Search for the cell housing the specified text and yield its (X, Y) center coordinate. 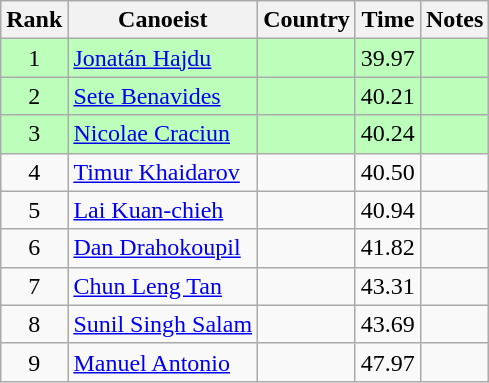
3 (34, 134)
Rank (34, 20)
Chun Leng Tan (163, 286)
43.69 (388, 324)
Timur Khaidarov (163, 172)
Time (388, 20)
1 (34, 58)
40.21 (388, 96)
Sunil Singh Salam (163, 324)
8 (34, 324)
5 (34, 210)
Sete Benavides (163, 96)
9 (34, 362)
7 (34, 286)
Notes (454, 20)
Country (307, 20)
Nicolae Craciun (163, 134)
Canoeist (163, 20)
40.94 (388, 210)
43.31 (388, 286)
39.97 (388, 58)
2 (34, 96)
Dan Drahokoupil (163, 248)
Lai Kuan-chieh (163, 210)
41.82 (388, 248)
4 (34, 172)
47.97 (388, 362)
6 (34, 248)
40.50 (388, 172)
Jonatán Hajdu (163, 58)
40.24 (388, 134)
Manuel Antonio (163, 362)
